Scan for the cell matching the given text and deliver its [x, y] coordinate at center. 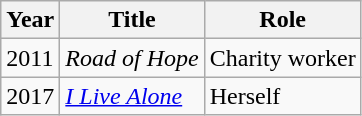
2017 [30, 96]
Road of Hope [132, 58]
Role [282, 20]
Year [30, 20]
I Live Alone [132, 96]
Title [132, 20]
Herself [282, 96]
Charity worker [282, 58]
2011 [30, 58]
